Output the [x, y] coordinate of the center of the cell containing the given text.  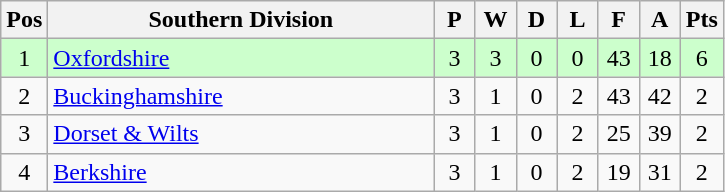
42 [660, 96]
39 [660, 134]
Buckinghamshire [241, 96]
Dorset & Wilts [241, 134]
F [618, 20]
19 [618, 172]
P [454, 20]
Oxfordshire [241, 58]
Southern Division [241, 20]
L [578, 20]
D [536, 20]
Pts [702, 20]
18 [660, 58]
6 [702, 58]
A [660, 20]
4 [24, 172]
25 [618, 134]
Berkshire [241, 172]
31 [660, 172]
Pos [24, 20]
W [496, 20]
